Scan for the cell matching the given text and deliver its [X, Y] coordinate at center. 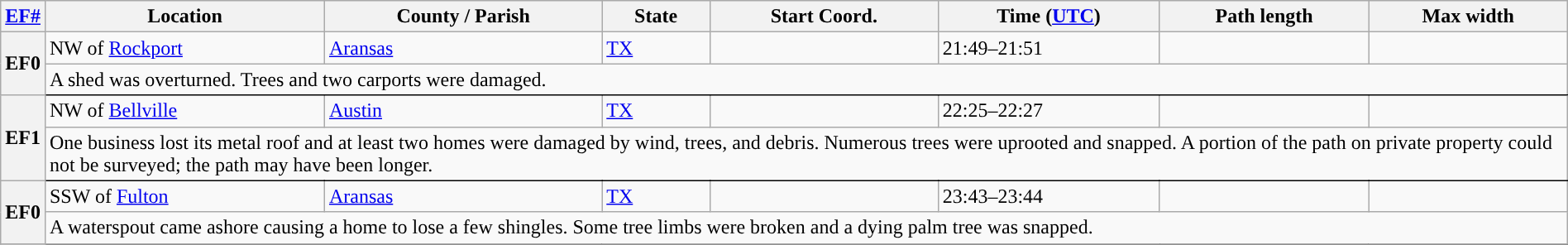
EF# [23, 17]
Austin [463, 111]
Max width [1468, 17]
A shed was overturned. Trees and two carports were damaged. [806, 79]
Path length [1264, 17]
Location [184, 17]
State [657, 17]
EF1 [23, 137]
23:43–23:44 [1049, 196]
22:25–22:27 [1049, 111]
SSW of Fulton [184, 196]
21:49–21:51 [1049, 48]
Time (UTC) [1049, 17]
NW of Bellville [184, 111]
NW of Rockport [184, 48]
A waterspout came ashore causing a home to lose a few shingles. Some tree limbs were broken and a dying palm tree was snapped. [806, 228]
County / Parish [463, 17]
Start Coord. [824, 17]
